Determine the [x, y] coordinate at the center of the cell enclosing the given text.  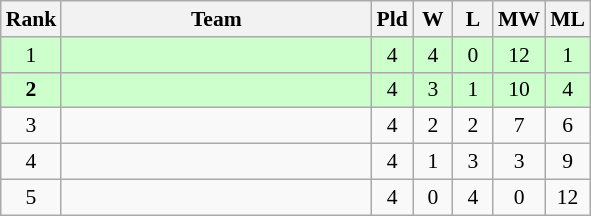
Team [216, 19]
9 [568, 162]
MW [519, 19]
Rank [32, 19]
Pld [392, 19]
ML [568, 19]
6 [568, 126]
5 [32, 197]
W [433, 19]
10 [519, 90]
7 [519, 126]
L [473, 19]
